Find where the given text appears and provide that cell's center as [X, Y] coordinate. 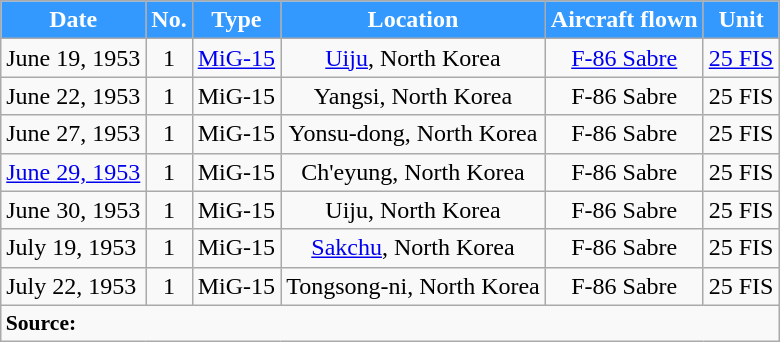
July 19, 1953 [74, 248]
June 19, 1953 [74, 58]
Yonsu-dong, North Korea [414, 134]
No. [169, 20]
June 30, 1953 [74, 210]
June 29, 1953 [74, 172]
Tongsong-ni, North Korea [414, 286]
Yangsi, North Korea [414, 96]
July 22, 1953 [74, 286]
Sakchu, North Korea [414, 248]
June 27, 1953 [74, 134]
Source: [390, 323]
Date [74, 20]
Type [236, 20]
Unit [741, 20]
Aircraft flown [624, 20]
Location [414, 20]
June 22, 1953 [74, 96]
Ch'eyung, North Korea [414, 172]
